From the cell containing the given text, extract its center point as [x, y] coordinate. 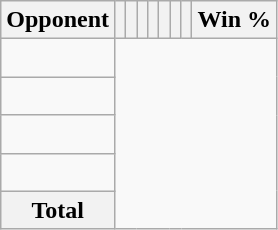
Opponent [58, 20]
Win % [234, 20]
Total [58, 210]
